For the text-containing cell, return its midpoint in (x, y) coordinate format. 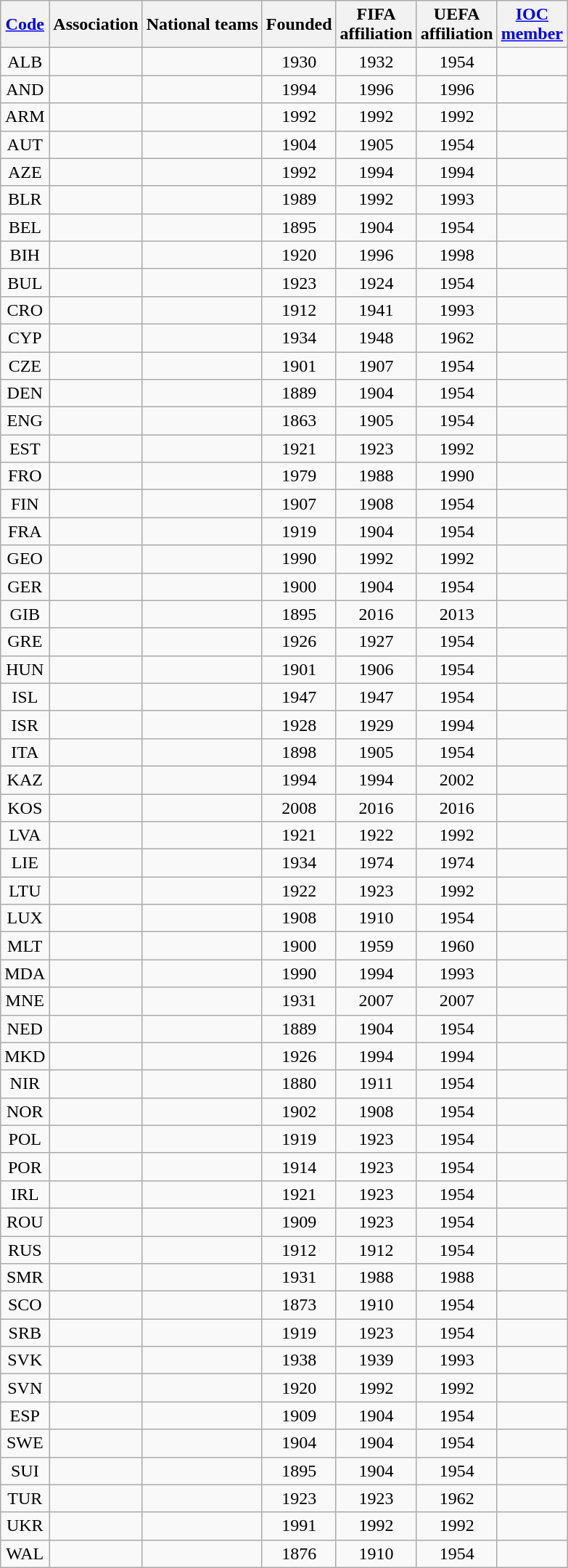
GER (25, 587)
1932 (376, 62)
KOS (25, 808)
SVN (25, 1388)
NOR (25, 1111)
BUL (25, 282)
LVA (25, 836)
MNE (25, 1001)
POR (25, 1167)
2002 (457, 780)
1941 (376, 310)
NIR (25, 1084)
1989 (299, 200)
TUR (25, 1498)
HUN (25, 669)
1906 (376, 669)
IOCmember (532, 25)
CYP (25, 338)
ENG (25, 421)
LIE (25, 863)
CZE (25, 365)
1991 (299, 1526)
GRE (25, 642)
National teams (202, 25)
1938 (299, 1360)
SVK (25, 1360)
MDA (25, 973)
DEN (25, 393)
ESP (25, 1416)
CRO (25, 310)
ITA (25, 752)
1898 (299, 752)
1960 (457, 946)
BEL (25, 227)
ISR (25, 724)
1928 (299, 724)
BIH (25, 255)
1924 (376, 282)
ROU (25, 1222)
SUI (25, 1471)
MKD (25, 1056)
BLR (25, 200)
ISL (25, 697)
GEO (25, 559)
AND (25, 89)
UKR (25, 1526)
RUS (25, 1249)
FIN (25, 504)
1930 (299, 62)
AZE (25, 172)
SMR (25, 1278)
1998 (457, 255)
POL (25, 1139)
1948 (376, 338)
GIB (25, 614)
IRL (25, 1194)
1911 (376, 1084)
1876 (299, 1553)
1979 (299, 476)
FRA (25, 531)
2013 (457, 614)
KAZ (25, 780)
Founded (299, 25)
Association (96, 25)
Code (25, 25)
SRB (25, 1333)
1873 (299, 1305)
1929 (376, 724)
LUX (25, 918)
FRO (25, 476)
LTU (25, 891)
1927 (376, 642)
1880 (299, 1084)
SWE (25, 1443)
1959 (376, 946)
FIFAaffiliation (376, 25)
1939 (376, 1360)
ALB (25, 62)
NED (25, 1029)
UEFAaffiliation (457, 25)
1914 (299, 1167)
2008 (299, 808)
WAL (25, 1553)
1863 (299, 421)
SCO (25, 1305)
EST (25, 449)
1902 (299, 1111)
AUT (25, 144)
MLT (25, 946)
ARM (25, 117)
